Provide the (X, Y) coordinate of the cell's center where the given text is located.  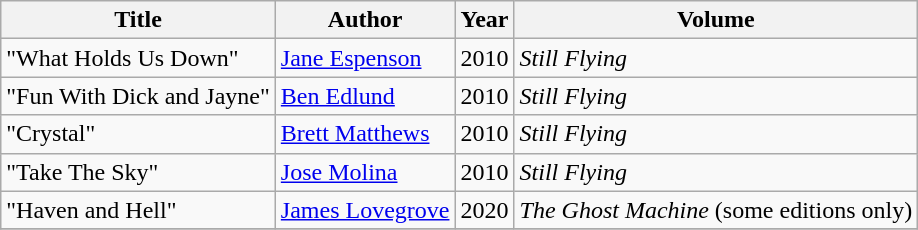
Jane Espenson (365, 58)
Brett Matthews (365, 134)
"Haven and Hell" (138, 210)
"What Holds Us Down" (138, 58)
Author (365, 20)
Jose Molina (365, 172)
"Take The Sky" (138, 172)
Title (138, 20)
"Crystal" (138, 134)
Ben Edlund (365, 96)
"Fun With Dick and Jayne" (138, 96)
James Lovegrove (365, 210)
2020 (484, 210)
The Ghost Machine (some editions only) (716, 210)
Volume (716, 20)
Year (484, 20)
